Scan for the cell matching the given text and deliver its [X, Y] coordinate at center. 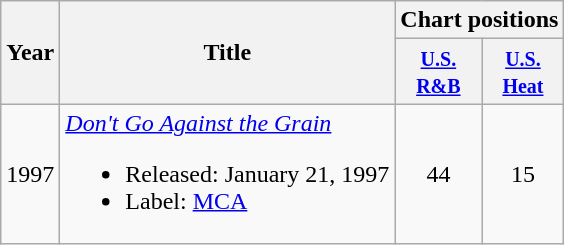
15 [523, 174]
Don't Go Against the GrainReleased: January 21, 1997Label: MCA [228, 174]
U.S.Heat [523, 72]
Chart positions [480, 20]
44 [438, 174]
Title [228, 52]
Year [30, 52]
U.S.R&B [438, 72]
1997 [30, 174]
